Determine the [X, Y] coordinate at the center of the cell enclosing the given text.  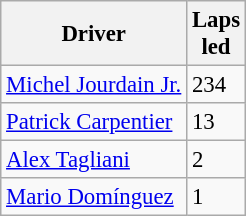
2 [216, 160]
Alex Tagliani [94, 160]
Driver [94, 34]
Patrick Carpentier [94, 122]
1 [216, 197]
Lapsled [216, 34]
Mario Domínguez [94, 197]
Michel Jourdain Jr. [94, 85]
234 [216, 85]
13 [216, 122]
